Detect which cell encompasses the target text, then output its (x, y) center coordinate. 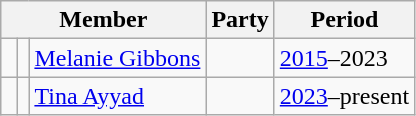
Party (240, 20)
Melanie Gibbons (118, 58)
Period (344, 20)
Member (104, 20)
2023–present (344, 96)
2015–2023 (344, 58)
Tina Ayyad (118, 96)
